Identify which cell holds the provided text, then report its [X, Y] central coordinate. 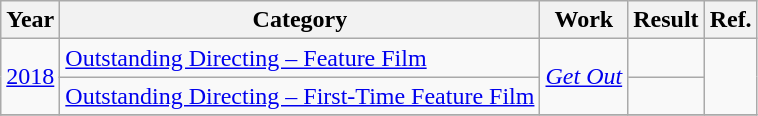
Outstanding Directing – Feature Film [300, 58]
Result [666, 20]
2018 [30, 77]
Year [30, 20]
Get Out [584, 77]
Ref. [730, 20]
Work [584, 20]
Category [300, 20]
Outstanding Directing – First-Time Feature Film [300, 96]
